From the cell containing the given text, extract its center point as (X, Y) coordinate. 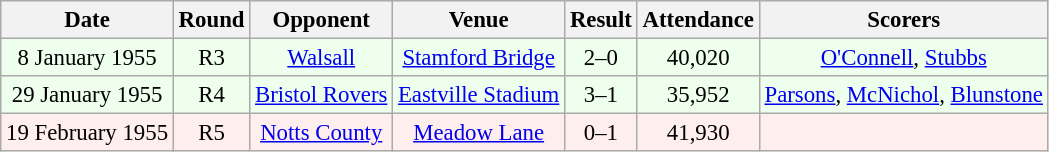
R4 (211, 95)
29 January 1955 (88, 95)
Notts County (322, 133)
Round (211, 20)
3–1 (602, 95)
R5 (211, 133)
8 January 1955 (88, 58)
Walsall (322, 58)
40,020 (698, 58)
2–0 (602, 58)
Result (602, 20)
Bristol Rovers (322, 95)
19 February 1955 (88, 133)
Meadow Lane (479, 133)
Eastville Stadium (479, 95)
Parsons, McNichol, Blunstone (904, 95)
R3 (211, 58)
Attendance (698, 20)
Venue (479, 20)
O'Connell, Stubbs (904, 58)
0–1 (602, 133)
35,952 (698, 95)
Opponent (322, 20)
41,930 (698, 133)
Scorers (904, 20)
Stamford Bridge (479, 58)
Date (88, 20)
